Return the [x, y] coordinate for the center point of the cell that contains the specified text.  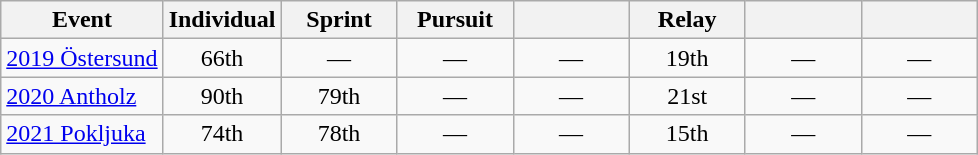
Individual [222, 20]
Event [82, 20]
15th [687, 134]
Relay [687, 20]
Sprint [339, 20]
78th [339, 134]
21st [687, 96]
79th [339, 96]
74th [222, 134]
2021 Pokljuka [82, 134]
90th [222, 96]
19th [687, 58]
2020 Antholz [82, 96]
Pursuit [455, 20]
66th [222, 58]
2019 Östersund [82, 58]
